Determine the (x, y) coordinate at the center of the cell enclosing the given text.  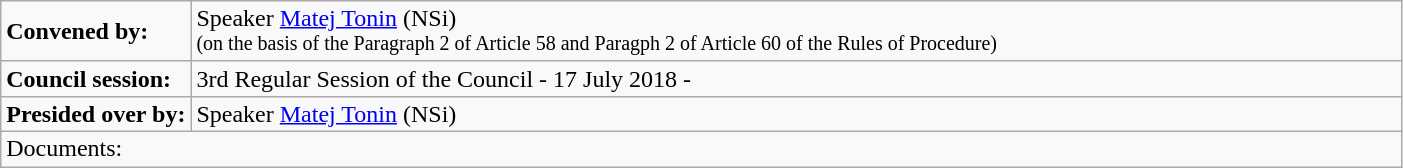
Council session: (96, 78)
Documents: (702, 148)
3rd Regular Session of the Council - 17 July 2018 - (796, 78)
Speaker Matej Tonin (NSi)(on the basis of the Paragraph 2 of Article 58 and Paragph 2 of Article 60 of the Rules of Procedure) (796, 32)
Convened by: (96, 32)
Presided over by: (96, 114)
Speaker Matej Tonin (NSi) (796, 114)
